Return the (x, y) coordinate for the center point of the cell that contains the specified text.  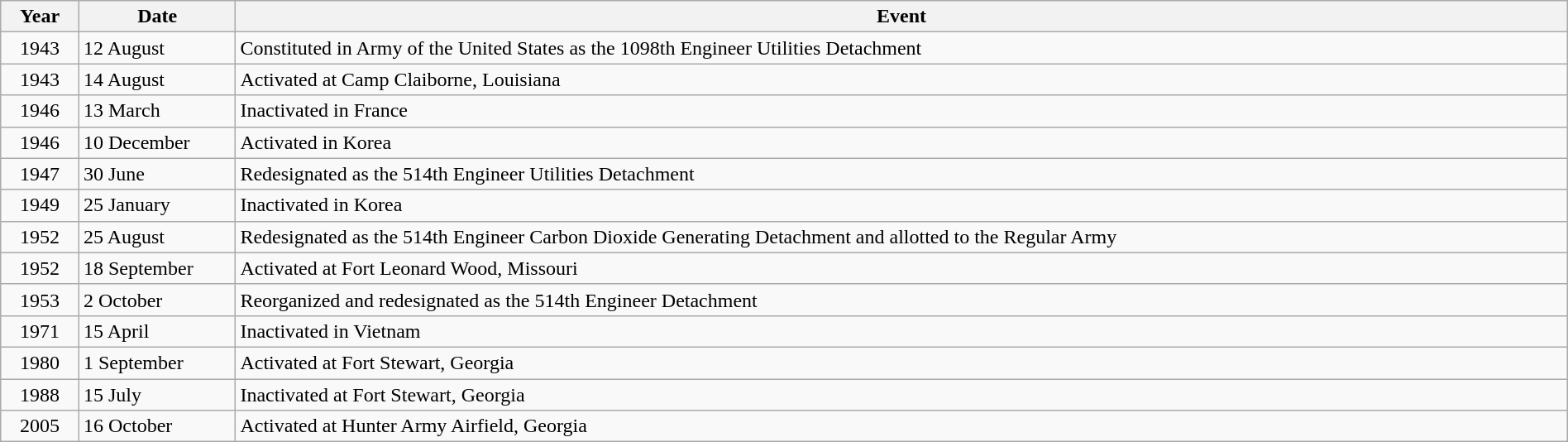
15 April (157, 331)
2 October (157, 300)
Year (40, 17)
Event (901, 17)
14 August (157, 79)
1947 (40, 174)
Date (157, 17)
Redesignated as the 514th Engineer Carbon Dioxide Generating Detachment and allotted to the Regular Army (901, 237)
30 June (157, 174)
Inactivated at Fort Stewart, Georgia (901, 395)
Activated at Camp Claiborne, Louisiana (901, 79)
Inactivated in France (901, 111)
1 September (157, 363)
Inactivated in Korea (901, 205)
1949 (40, 205)
18 September (157, 268)
1980 (40, 363)
10 December (157, 142)
Activated at Fort Leonard Wood, Missouri (901, 268)
Redesignated as the 514th Engineer Utilities Detachment (901, 174)
13 March (157, 111)
2005 (40, 426)
Constituted in Army of the United States as the 1098th Engineer Utilities Detachment (901, 48)
25 August (157, 237)
Activated at Hunter Army Airfield, Georgia (901, 426)
Reorganized and redesignated as the 514th Engineer Detachment (901, 300)
Activated in Korea (901, 142)
1953 (40, 300)
Activated at Fort Stewart, Georgia (901, 363)
12 August (157, 48)
1971 (40, 331)
25 January (157, 205)
16 October (157, 426)
15 July (157, 395)
Inactivated in Vietnam (901, 331)
1988 (40, 395)
